For the text-containing cell, return its midpoint in (X, Y) coordinate format. 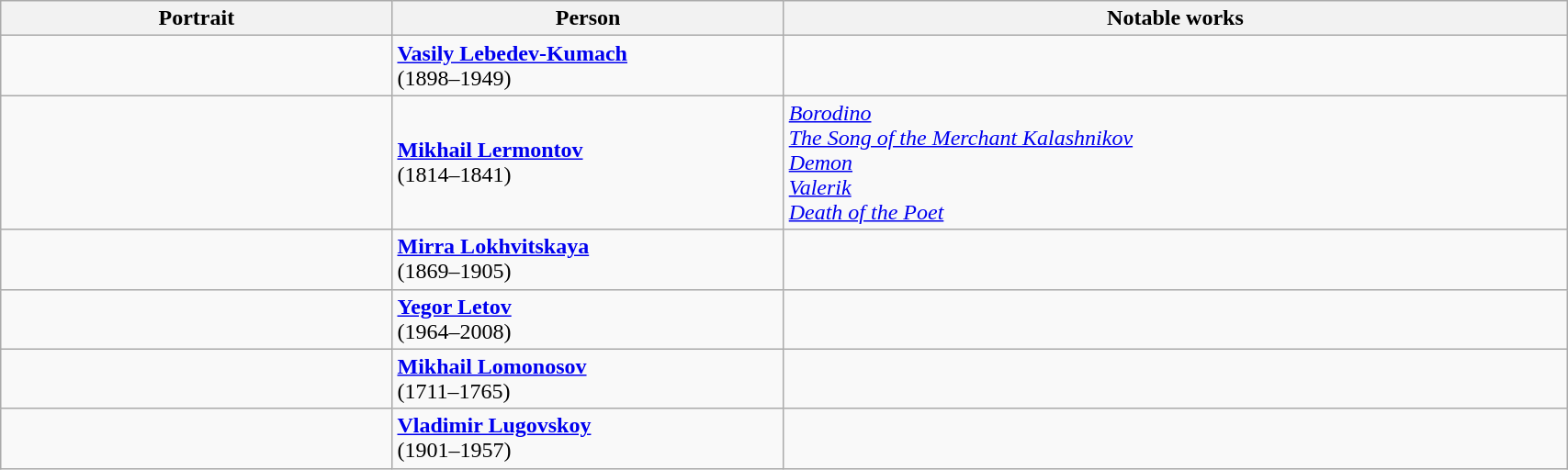
Mikhail Lomonosov (1711–1765) (588, 378)
Mikhail Lermontov (1814–1841) (588, 162)
Borodino The Song of the Merchant Kalashnikov Demon Valerik Death of the Poet (1175, 162)
Portrait (197, 18)
Vladimir Lugovskoy (1901–1957) (588, 439)
Notable works (1175, 18)
Mirra Lokhvitskaya (1869–1905) (588, 259)
Person (588, 18)
Vasily Lebedev-Kumach (1898–1949) (588, 66)
Yegor Letov (1964–2008) (588, 319)
